For the text-containing cell, return its midpoint in (x, y) coordinate format. 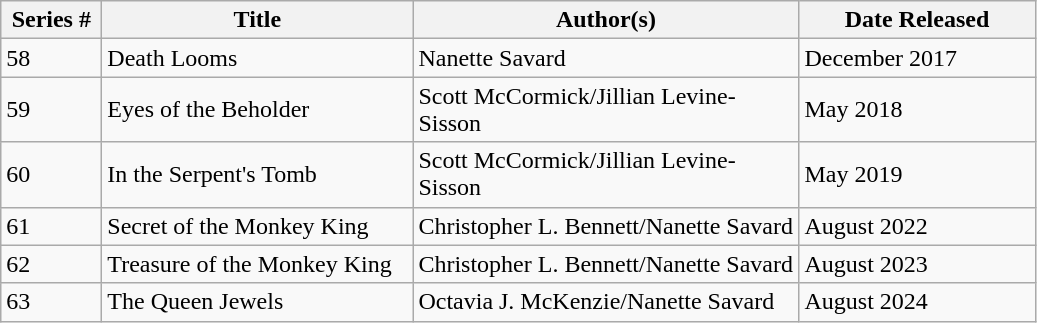
Nanette Savard (606, 58)
Date Released (917, 20)
Author(s) (606, 20)
December 2017 (917, 58)
63 (52, 302)
May 2019 (917, 174)
Series # (52, 20)
Treasure of the Monkey King (258, 264)
59 (52, 110)
May 2018 (917, 110)
Title (258, 20)
August 2022 (917, 226)
August 2024 (917, 302)
Death Looms (258, 58)
In the Serpent's Tomb (258, 174)
58 (52, 58)
62 (52, 264)
Octavia J. McKenzie/Nanette Savard (606, 302)
Secret of the Monkey King (258, 226)
The Queen Jewels (258, 302)
61 (52, 226)
August 2023 (917, 264)
60 (52, 174)
Eyes of the Beholder (258, 110)
